Determine the [x, y] coordinate at the center of the cell enclosing the given text.  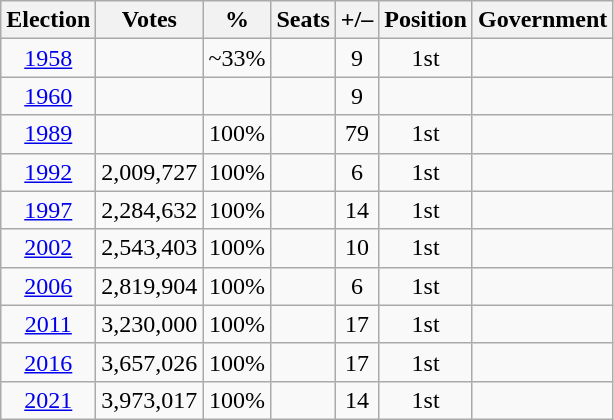
2011 [48, 324]
% [237, 20]
1997 [48, 210]
1960 [48, 96]
1989 [48, 134]
~33% [237, 58]
Position [426, 20]
Election [48, 20]
2016 [48, 362]
1992 [48, 172]
2,009,727 [150, 172]
2002 [48, 248]
2,284,632 [150, 210]
2021 [48, 400]
+/– [356, 20]
3,657,026 [150, 362]
2,819,904 [150, 286]
Government [542, 20]
2,543,403 [150, 248]
2006 [48, 286]
1958 [48, 58]
79 [356, 134]
10 [356, 248]
3,230,000 [150, 324]
3,973,017 [150, 400]
Votes [150, 20]
Seats [303, 20]
